Search for the cell housing the specified text and yield its [x, y] center coordinate. 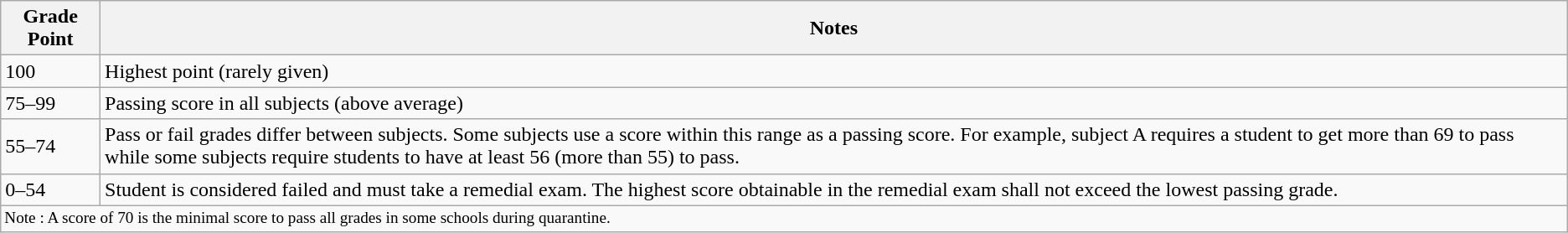
75–99 [50, 103]
0–54 [50, 189]
55–74 [50, 146]
Highest point (rarely given) [834, 71]
Notes [834, 28]
Note : A score of 70 is the minimal score to pass all grades in some schools during quarantine. [784, 219]
Grade Point [50, 28]
Passing score in all subjects (above average) [834, 103]
100 [50, 71]
